Search for the cell housing the specified text and yield its (x, y) center coordinate. 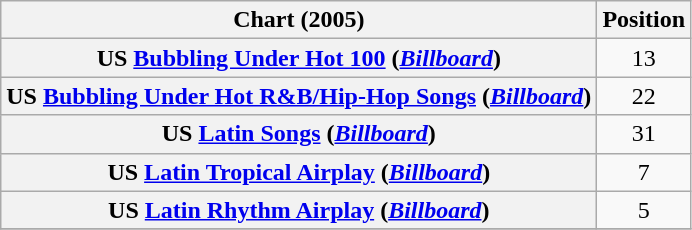
Chart (2005) (299, 20)
US Bubbling Under Hot R&B/Hip-Hop Songs (Billboard) (299, 96)
US Bubbling Under Hot 100 (Billboard) (299, 58)
13 (644, 58)
US Latin Songs (Billboard) (299, 134)
31 (644, 134)
7 (644, 172)
US Latin Tropical Airplay (Billboard) (299, 172)
22 (644, 96)
US Latin Rhythm Airplay (Billboard) (299, 210)
Position (644, 20)
5 (644, 210)
